Scan for the cell matching the given text and deliver its [X, Y] coordinate at center. 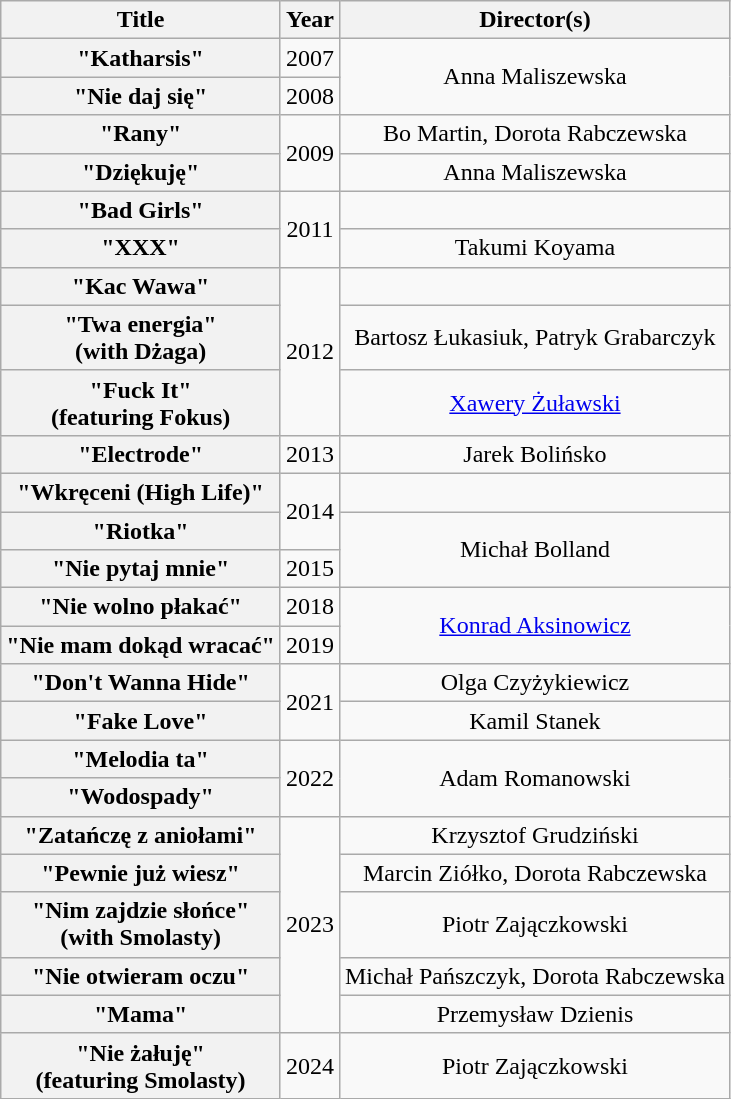
"XXX" [141, 248]
"Pewnie już wiesz" [141, 873]
"Wodospady" [141, 797]
Marcin Ziółko, Dorota Rabczewska [534, 873]
"Melodia ta" [141, 759]
"Nim zajdzie słońce"(with Smolasty) [141, 924]
Przemysław Dzienis [534, 1014]
"Nie otwieram oczu" [141, 976]
"Mama" [141, 1014]
Michał Bolland [534, 550]
"Nie wolno płakać" [141, 607]
Xawery Żuławski [534, 402]
2011 [310, 229]
2019 [310, 645]
"Nie pytaj mnie" [141, 569]
Adam Romanowski [534, 778]
"Electrode" [141, 454]
"Kac Wawa" [141, 286]
"Nie żałuję"(featuring Smolasty) [141, 1066]
2009 [310, 153]
Olga Czyżykiewicz [534, 683]
2015 [310, 569]
Bartosz Łukasiuk, Patryk Grabarczyk [534, 338]
Bo Martin, Dorota Rabczewska [534, 134]
"Riotka" [141, 531]
"Fuck It"(featuring Fokus) [141, 402]
2013 [310, 454]
Takumi Koyama [534, 248]
2012 [310, 351]
Year [310, 20]
Director(s) [534, 20]
2023 [310, 924]
"Don't Wanna Hide" [141, 683]
2021 [310, 702]
Konrad Aksinowicz [534, 626]
Michał Pańszczyk, Dorota Rabczewska [534, 976]
2014 [310, 511]
"Rany" [141, 134]
"Nie daj się" [141, 96]
"Dziękuję" [141, 172]
Kamil Stanek [534, 721]
2008 [310, 96]
"Fake Love" [141, 721]
"Zatańczę z aniołami" [141, 835]
2007 [310, 58]
Title [141, 20]
"Wkręceni (High Life)" [141, 492]
"Bad Girls" [141, 210]
Jarek Bolińsko [534, 454]
2018 [310, 607]
"Katharsis" [141, 58]
2024 [310, 1066]
2022 [310, 778]
"Nie mam dokąd wracać" [141, 645]
"Twa energia"(with Dżaga) [141, 338]
Krzysztof Grudziński [534, 835]
